For the text-containing cell, return its midpoint in (X, Y) coordinate format. 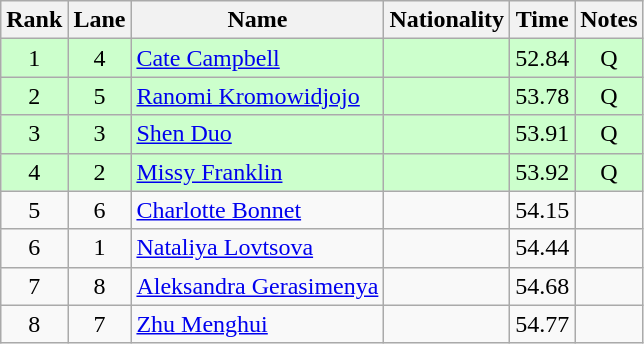
Zhu Menghui (258, 324)
Nationality (447, 20)
53.91 (542, 134)
Rank (34, 20)
54.68 (542, 286)
53.92 (542, 172)
Missy Franklin (258, 172)
Charlotte Bonnet (258, 210)
Nataliya Lovtsova (258, 248)
Shen Duo (258, 134)
52.84 (542, 58)
Time (542, 20)
53.78 (542, 96)
Notes (609, 20)
Lane (100, 20)
Cate Campbell (258, 58)
Ranomi Kromowidjojo (258, 96)
54.44 (542, 248)
Aleksandra Gerasimenya (258, 286)
54.77 (542, 324)
Name (258, 20)
54.15 (542, 210)
